Search for the cell housing the specified text and yield its (x, y) center coordinate. 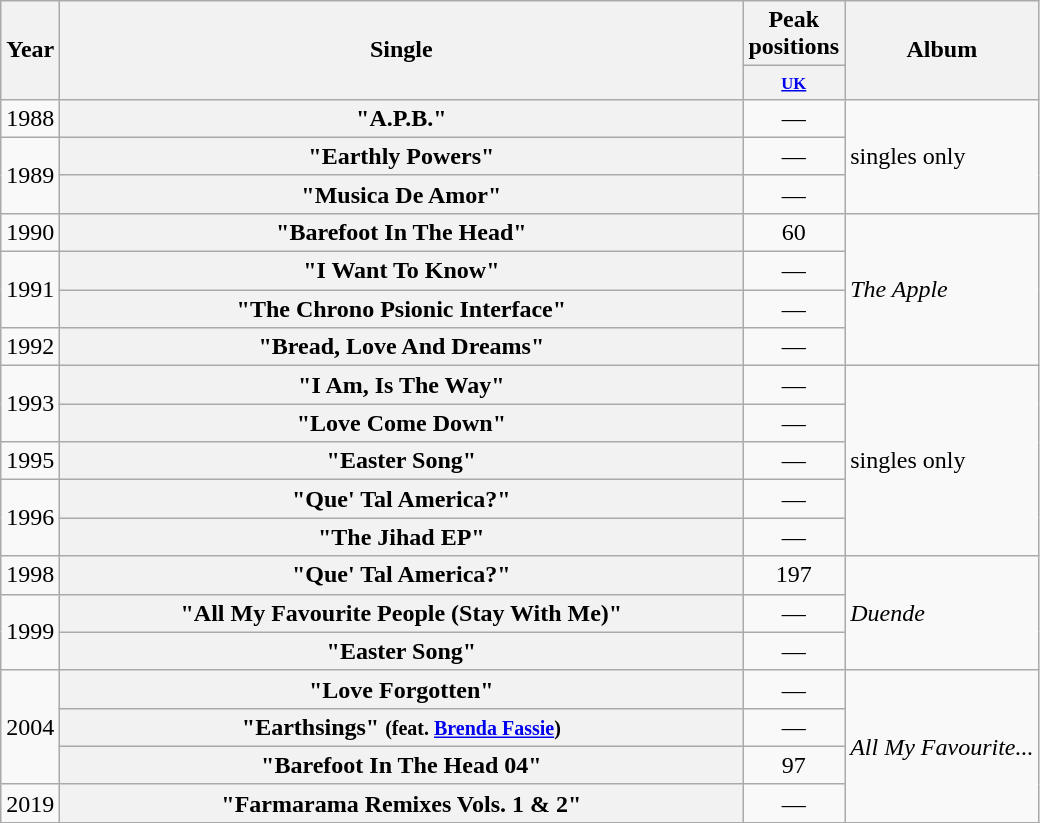
Single (402, 50)
Year (30, 50)
60 (794, 232)
"The Chrono Psionic Interface" (402, 309)
The Apple (942, 289)
"Love Forgotten" (402, 689)
"All My Favourite People (Stay With Me)" (402, 613)
1999 (30, 632)
97 (794, 765)
2019 (30, 803)
1993 (30, 404)
197 (794, 575)
Album (942, 50)
"I Am, Is The Way" (402, 385)
"Farmarama Remixes Vols. 1 & 2" (402, 803)
Duende (942, 613)
"Love Come Down" (402, 423)
1998 (30, 575)
"Earthly Powers" (402, 156)
1991 (30, 290)
"Barefoot In The Head" (402, 232)
UK (794, 82)
"Bread, Love And Dreams" (402, 347)
"Musica De Amor" (402, 194)
1995 (30, 461)
1988 (30, 118)
2004 (30, 727)
1989 (30, 175)
"Earthsings" (feat. Brenda Fassie) (402, 727)
"I Want To Know" (402, 271)
All My Favourite... (942, 746)
1990 (30, 232)
"A.P.B." (402, 118)
Peak positions (794, 34)
"Barefoot In The Head 04" (402, 765)
1996 (30, 518)
"The Jihad EP" (402, 537)
1992 (30, 347)
